Extract the (X, Y) coordinate from the center of the cell holding the provided text.  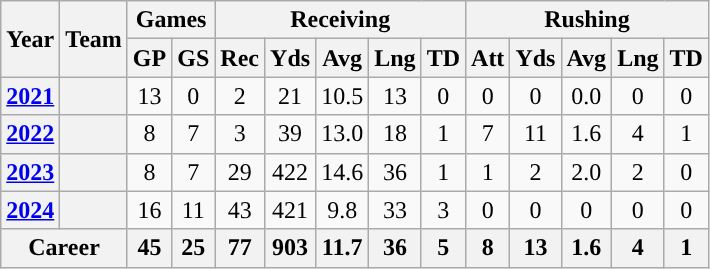
Games (170, 20)
2024 (30, 210)
21 (290, 96)
Att (488, 58)
18 (395, 134)
Career (64, 248)
14.6 (342, 172)
Receiving (340, 20)
0.0 (586, 96)
5 (443, 248)
45 (149, 248)
Team (94, 39)
422 (290, 172)
13.0 (342, 134)
2021 (30, 96)
Year (30, 39)
25 (194, 248)
2.0 (586, 172)
39 (290, 134)
Rushing (588, 20)
Rec (240, 58)
43 (240, 210)
77 (240, 248)
11.7 (342, 248)
33 (395, 210)
2022 (30, 134)
GS (194, 58)
GP (149, 58)
903 (290, 248)
29 (240, 172)
421 (290, 210)
10.5 (342, 96)
9.8 (342, 210)
2023 (30, 172)
16 (149, 210)
